For the text-containing cell, return its midpoint in (x, y) coordinate format. 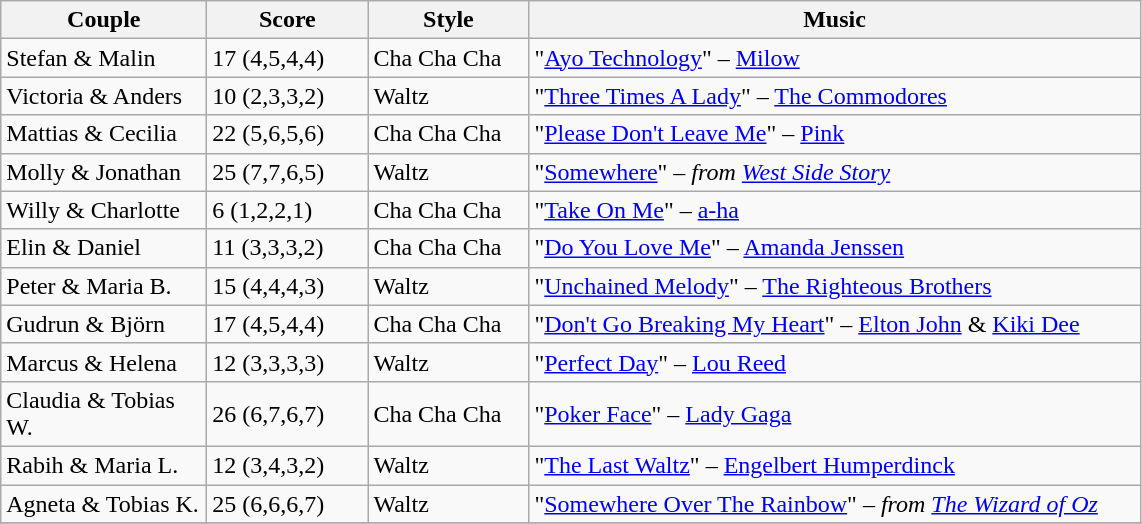
"Take On Me" – a-ha (834, 210)
Music (834, 20)
"Somewhere" – from West Side Story (834, 172)
12 (3,3,3,3) (288, 362)
"Don't Go Breaking My Heart" – Elton John & Kiki Dee (834, 324)
"Somewhere Over The Rainbow" – from The Wizard of Oz (834, 503)
Gudrun & Björn (104, 324)
12 (3,4,3,2) (288, 465)
"Poker Face" – Lady Gaga (834, 414)
Peter & Maria B. (104, 286)
Style (448, 20)
Marcus & Helena (104, 362)
15 (4,4,4,3) (288, 286)
Claudia & Tobias W. (104, 414)
10 (2,3,3,2) (288, 96)
Couple (104, 20)
6 (1,2,2,1) (288, 210)
"Perfect Day" – Lou Reed (834, 362)
"Do You Love Me" – Amanda Jenssen (834, 248)
Molly & Jonathan (104, 172)
"Ayo Technology" – Milow (834, 58)
"The Last Waltz" – Engelbert Humperdinck (834, 465)
"Please Don't Leave Me" – Pink (834, 134)
Rabih & Maria L. (104, 465)
Stefan & Malin (104, 58)
25 (7,7,6,5) (288, 172)
"Three Times A Lady" – The Commodores (834, 96)
Willy & Charlotte (104, 210)
Elin & Daniel (104, 248)
Score (288, 20)
"Unchained Melody" – The Righteous Brothers (834, 286)
Agneta & Tobias K. (104, 503)
11 (3,3,3,2) (288, 248)
25 (6,6,6,7) (288, 503)
Mattias & Cecilia (104, 134)
26 (6,7,6,7) (288, 414)
Victoria & Anders (104, 96)
22 (5,6,5,6) (288, 134)
